Search for the cell housing the specified text and yield its (X, Y) center coordinate. 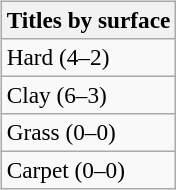
Clay (6–3) (88, 95)
Hard (4–2) (88, 57)
Titles by surface (88, 20)
Grass (0–0) (88, 133)
Carpet (0–0) (88, 171)
